Scan for the cell matching the given text and deliver its (X, Y) coordinate at center. 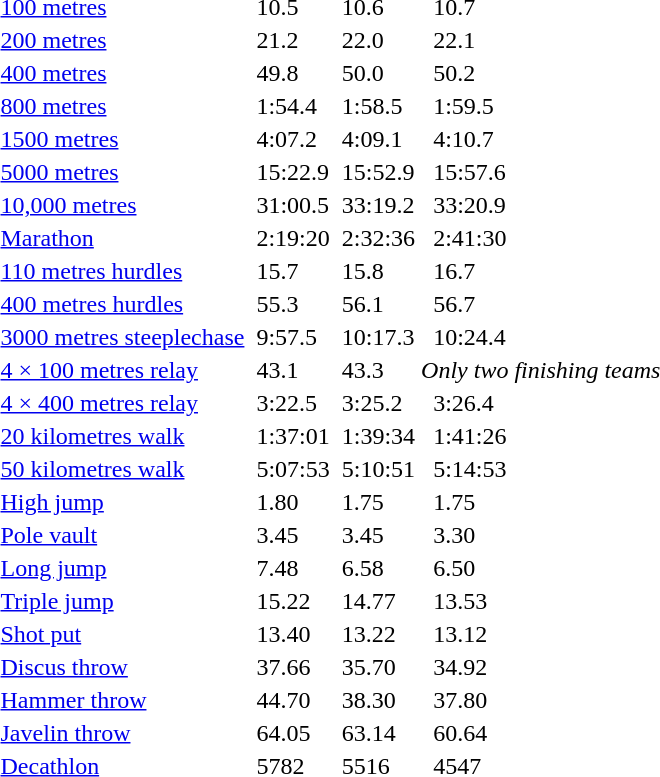
63.14 (378, 733)
15.8 (378, 271)
15:52.9 (378, 172)
21.2 (293, 40)
31:00.5 (293, 205)
5:10:51 (378, 469)
55.3 (293, 304)
15.7 (293, 271)
13.22 (378, 634)
35.70 (378, 667)
33:19.2 (378, 205)
38.30 (378, 700)
1.75 (378, 502)
1:39:34 (378, 436)
43.1 (293, 370)
37.66 (293, 667)
13.40 (293, 634)
2:32:36 (378, 238)
50.0 (378, 73)
1:54.4 (293, 106)
9:57.5 (293, 337)
5:07:53 (293, 469)
22.0 (378, 40)
1:58.5 (378, 106)
3:22.5 (293, 403)
15:22.9 (293, 172)
6.58 (378, 568)
2:19:20 (293, 238)
43.3 (378, 370)
15.22 (293, 601)
4:09.1 (378, 139)
14.77 (378, 601)
49.8 (293, 73)
1.80 (293, 502)
4:07.2 (293, 139)
7.48 (293, 568)
64.05 (293, 733)
1:37:01 (293, 436)
3:25.2 (378, 403)
44.70 (293, 700)
10:17.3 (378, 337)
56.1 (378, 304)
